Provide the [X, Y] coordinate of the cell's center where the given text is located.  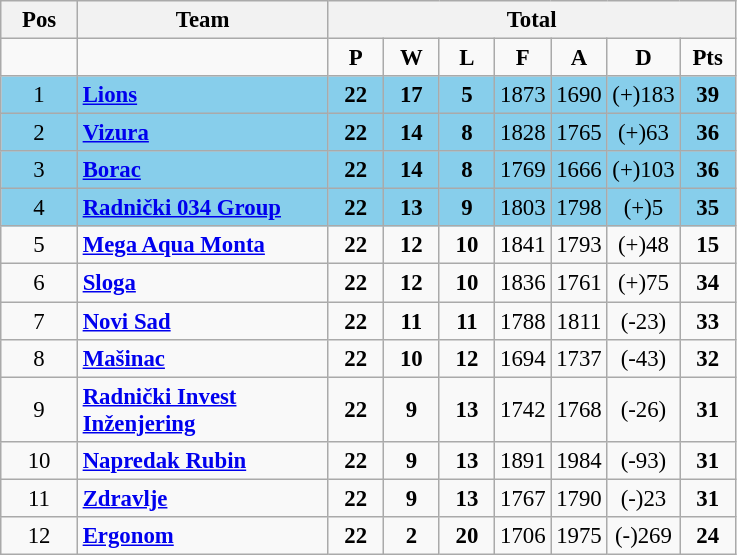
1803 [523, 208]
D [644, 58]
Team [202, 20]
(-23) [644, 321]
1798 [579, 208]
35 [708, 208]
Napredak Rubin [202, 460]
1836 [523, 283]
F [523, 58]
(-43) [644, 358]
Sloga [202, 283]
(+)103 [644, 170]
1769 [523, 170]
1694 [523, 358]
(+)63 [644, 133]
1873 [523, 95]
17 [412, 95]
1790 [579, 498]
1765 [579, 133]
(+)183 [644, 95]
Mega Aqua Monta [202, 245]
1975 [579, 536]
1788 [523, 321]
A [579, 58]
(-26) [644, 410]
(+)48 [644, 245]
W [412, 58]
1767 [523, 498]
1742 [523, 410]
1828 [523, 133]
15 [708, 245]
20 [467, 536]
24 [708, 536]
1793 [579, 245]
Ergonom [202, 536]
3 [40, 170]
Lions [202, 95]
(-)23 [644, 498]
1984 [579, 460]
1737 [579, 358]
(-93) [644, 460]
7 [40, 321]
33 [708, 321]
34 [708, 283]
4 [40, 208]
32 [708, 358]
1706 [523, 536]
Borac [202, 170]
Pts [708, 58]
1891 [523, 460]
Pos [40, 20]
(+)75 [644, 283]
1841 [523, 245]
Radnički 034 Group [202, 208]
1811 [579, 321]
1768 [579, 410]
Vizura [202, 133]
1666 [579, 170]
1 [40, 95]
Radnički Invest Inženjering [202, 410]
39 [708, 95]
P [356, 58]
1761 [579, 283]
6 [40, 283]
(+)5 [644, 208]
Zdravlje [202, 498]
Novi Sad [202, 321]
Mašinac [202, 358]
(-)269 [644, 536]
1690 [579, 95]
Total [532, 20]
L [467, 58]
